Output the [x, y] coordinate of the center of the cell containing the given text.  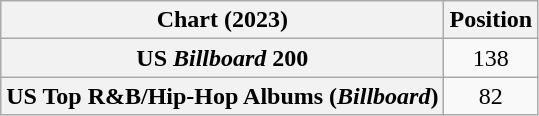
82 [491, 96]
Chart (2023) [222, 20]
US Billboard 200 [222, 58]
US Top R&B/Hip-Hop Albums (Billboard) [222, 96]
138 [491, 58]
Position [491, 20]
